Output the [X, Y] coordinate of the center of the cell containing the given text.  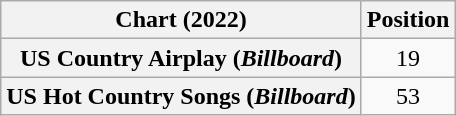
Position [408, 20]
US Hot Country Songs (Billboard) [181, 96]
Chart (2022) [181, 20]
US Country Airplay (Billboard) [181, 58]
53 [408, 96]
19 [408, 58]
